Extract the [x, y] coordinate from the center of the cell holding the provided text.  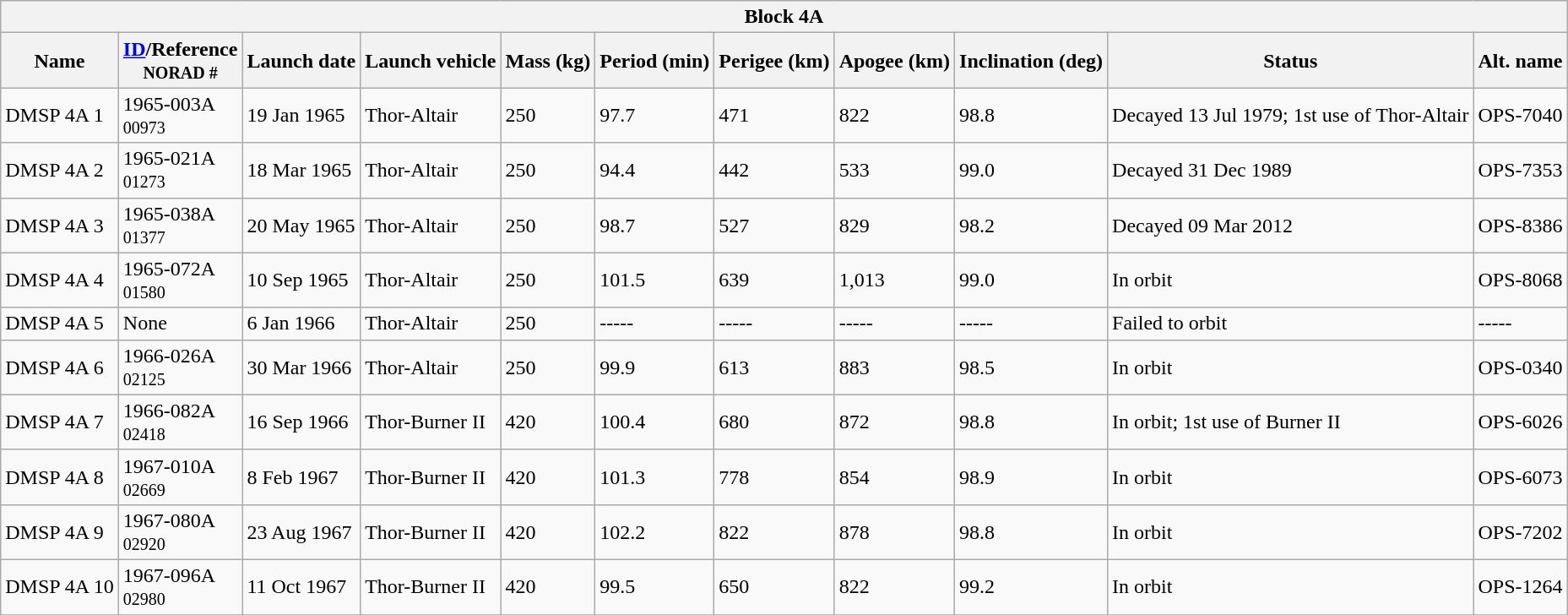
Perigee (km) [774, 61]
650 [774, 586]
99.2 [1032, 586]
DMSP 4A 10 [60, 586]
DMSP 4A 9 [60, 532]
878 [894, 532]
1966-082A02418 [181, 422]
98.7 [655, 225]
Failed to orbit [1290, 324]
DMSP 4A 8 [60, 476]
102.2 [655, 532]
98.2 [1032, 225]
None [181, 324]
1965-003A00973 [181, 115]
Period (min) [655, 61]
20 May 1965 [301, 225]
23 Aug 1967 [301, 532]
Block 4A [784, 17]
1967-080A02920 [181, 532]
613 [774, 367]
99.5 [655, 586]
1967-010A02669 [181, 476]
Decayed 13 Jul 1979; 1st use of Thor-Altair [1290, 115]
Launch date [301, 61]
DMSP 4A 3 [60, 225]
Decayed 31 Dec 1989 [1290, 171]
ID/ReferenceNORAD # [181, 61]
883 [894, 367]
101.5 [655, 280]
OPS-6073 [1520, 476]
872 [894, 422]
98.9 [1032, 476]
19 Jan 1965 [301, 115]
1,013 [894, 280]
Decayed 09 Mar 2012 [1290, 225]
10 Sep 1965 [301, 280]
In orbit; 1st use of Burner II [1290, 422]
1965-021A01273 [181, 171]
Launch vehicle [431, 61]
DMSP 4A 1 [60, 115]
98.5 [1032, 367]
94.4 [655, 171]
99.9 [655, 367]
778 [774, 476]
Name [60, 61]
OPS-1264 [1520, 586]
8 Feb 1967 [301, 476]
680 [774, 422]
16 Sep 1966 [301, 422]
DMSP 4A 5 [60, 324]
DMSP 4A 6 [60, 367]
OPS-7040 [1520, 115]
829 [894, 225]
1967-096A02980 [181, 586]
Inclination (deg) [1032, 61]
Apogee (km) [894, 61]
11 Oct 1967 [301, 586]
1965-038A01377 [181, 225]
533 [894, 171]
18 Mar 1965 [301, 171]
442 [774, 171]
1965-072A01580 [181, 280]
Status [1290, 61]
OPS-8386 [1520, 225]
100.4 [655, 422]
101.3 [655, 476]
OPS-7353 [1520, 171]
639 [774, 280]
DMSP 4A 7 [60, 422]
97.7 [655, 115]
854 [894, 476]
DMSP 4A 4 [60, 280]
Alt. name [1520, 61]
OPS-0340 [1520, 367]
OPS-6026 [1520, 422]
527 [774, 225]
30 Mar 1966 [301, 367]
1966-026A02125 [181, 367]
DMSP 4A 2 [60, 171]
6 Jan 1966 [301, 324]
471 [774, 115]
Mass (kg) [548, 61]
OPS-7202 [1520, 532]
OPS-8068 [1520, 280]
